Find where the given text appears and provide that cell's center as (x, y) coordinate. 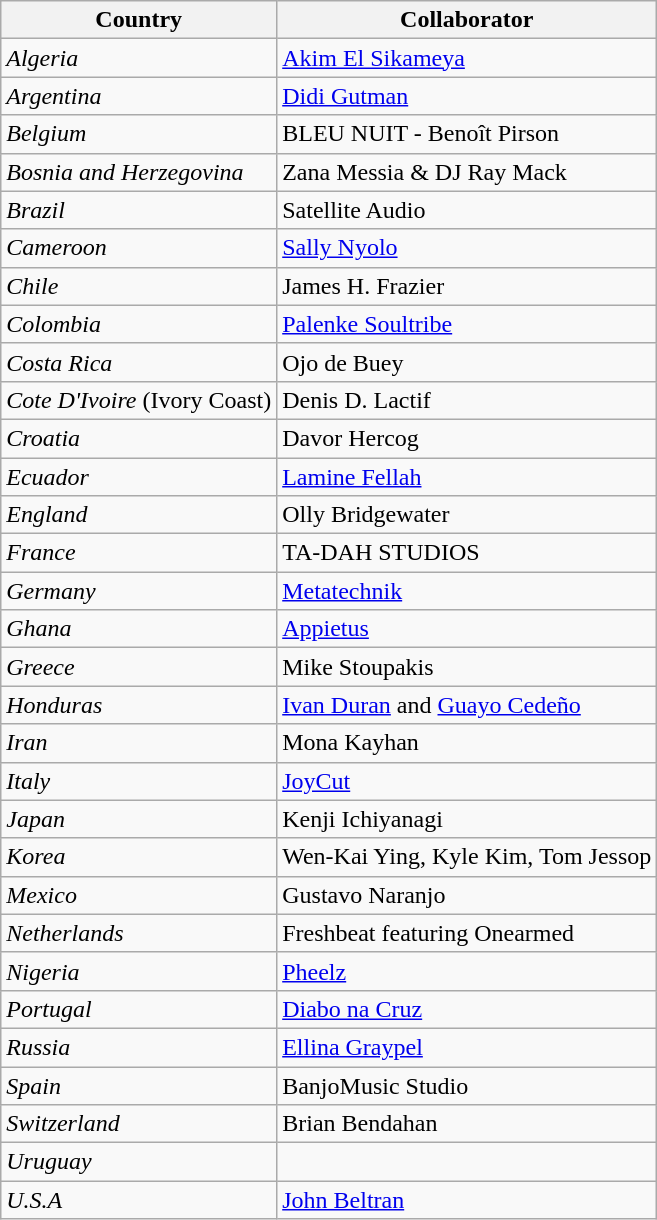
Korea (139, 857)
Germany (139, 591)
Didi Gutman (467, 96)
Satellite Audio (467, 210)
Spain (139, 1085)
Pheelz (467, 971)
Algeria (139, 58)
Japan (139, 819)
Nigeria (139, 971)
Croatia (139, 438)
Chile (139, 286)
Metatechnik (467, 591)
Portugal (139, 1009)
Wen-Kai Ying, Kyle Kim, Tom Jessop (467, 857)
France (139, 553)
Switzerland (139, 1124)
Ghana (139, 629)
Sally Nyolo (467, 248)
Ellina Graypel (467, 1047)
Italy (139, 781)
JoyCut (467, 781)
Gustavo Naranjo (467, 895)
Lamine Fellah (467, 477)
Freshbeat featuring Onearmed (467, 933)
TA-DAH STUDIOS (467, 553)
John Beltran (467, 1200)
Mike Stoupakis (467, 667)
BanjoMusic Studio (467, 1085)
Belgium (139, 134)
Ecuador (139, 477)
Ojo de Buey (467, 362)
Honduras (139, 705)
Argentina (139, 96)
Appietus (467, 629)
James H. Frazier (467, 286)
Iran (139, 743)
Akim El Sikameya (467, 58)
Olly Bridgewater (467, 515)
Bosnia and Herzegovina (139, 172)
Denis D. Lactif (467, 400)
Collaborator (467, 20)
Costa Rica (139, 362)
Diabo na Cruz (467, 1009)
Davor Hercog (467, 438)
Brian Bendahan (467, 1124)
Cameroon (139, 248)
Brazil (139, 210)
Country (139, 20)
Kenji Ichiyanagi (467, 819)
Mexico (139, 895)
Russia (139, 1047)
Mona Kayhan (467, 743)
England (139, 515)
BLEU NUIT - Benoît Pirson (467, 134)
Uruguay (139, 1162)
U.S.A (139, 1200)
Ivan Duran and Guayo Cedeño (467, 705)
Greece (139, 667)
Cote D'Ivoire (Ivory Coast) (139, 400)
Palenke Soultribe (467, 324)
Colombia (139, 324)
Netherlands (139, 933)
Zana Messia & DJ Ray Mack (467, 172)
